Scan for the cell matching the given text and deliver its [x, y] coordinate at center. 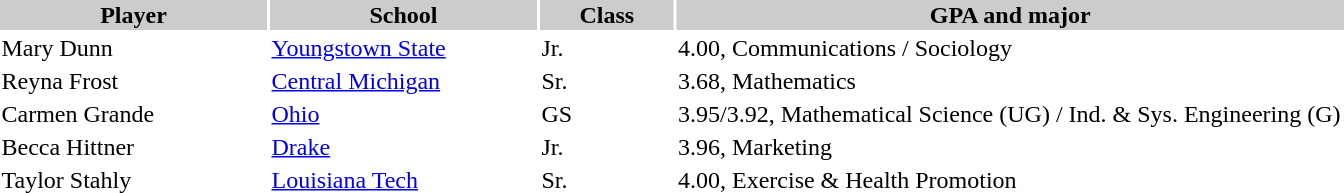
Becca Hittner [134, 147]
School [404, 15]
Mary Dunn [134, 48]
Reyna Frost [134, 81]
3.96, Marketing [1010, 147]
3.68, Mathematics [1010, 81]
Player [134, 15]
Class [607, 15]
Drake [404, 147]
Central Michigan [404, 81]
4.00, Communications / Sociology [1010, 48]
Sr. [607, 81]
Ohio [404, 114]
Youngstown State [404, 48]
GPA and major [1010, 15]
3.95/3.92, Mathematical Science (UG) / Ind. & Sys. Engineering (G) [1010, 114]
GS [607, 114]
Carmen Grande [134, 114]
